Locate the cell with the specified text and output its [X, Y] center coordinate. 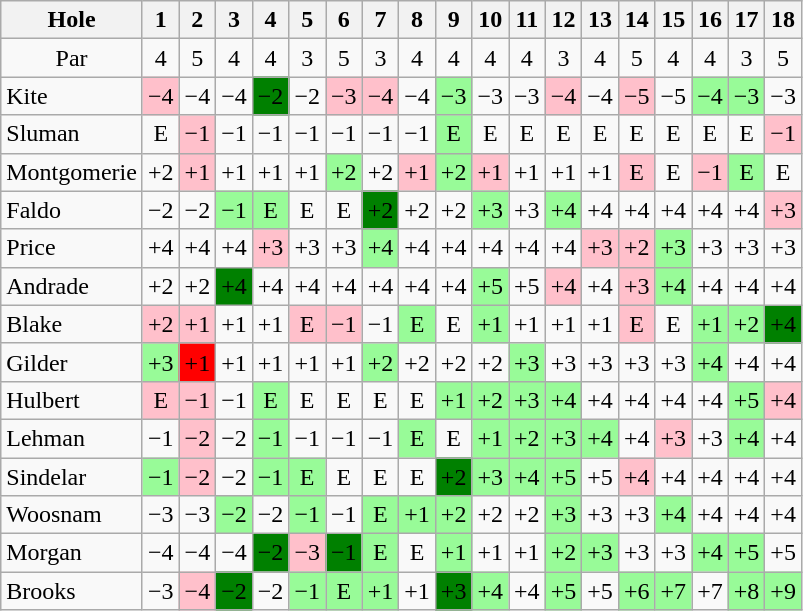
6 [344, 20]
9 [454, 20]
18 [784, 20]
11 [528, 20]
Sindelar [72, 477]
Andrade [72, 286]
Price [72, 248]
10 [490, 20]
Par [72, 58]
Hole [72, 20]
Woosnam [72, 515]
7 [380, 20]
Brooks [72, 591]
12 [564, 20]
Blake [72, 324]
8 [418, 20]
14 [636, 20]
+8 [746, 591]
Faldo [72, 210]
2 [198, 20]
Kite [72, 96]
Morgan [72, 553]
Hulbert [72, 400]
16 [710, 20]
17 [746, 20]
Sluman [72, 134]
Gilder [72, 362]
Lehman [72, 438]
15 [674, 20]
+9 [784, 591]
+6 [636, 591]
13 [600, 20]
Montgomerie [72, 172]
1 [160, 20]
